Search for the cell housing the specified text and yield its (X, Y) center coordinate. 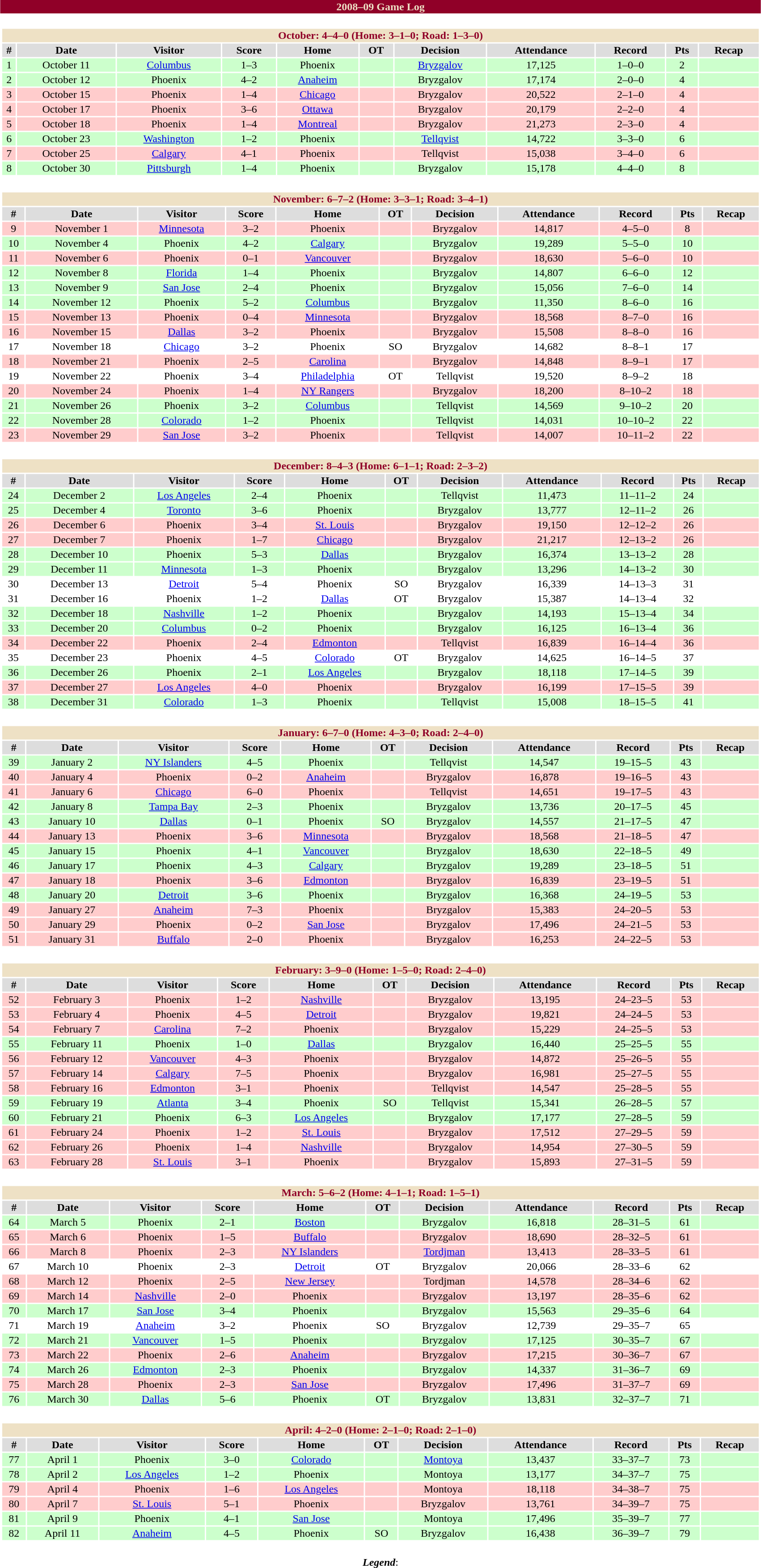
January 18 (72, 880)
16,199 (552, 687)
Washington (169, 139)
December 31 (79, 702)
5–1 (232, 1504)
October 18 (66, 124)
November 26 (81, 405)
24–22–5 (633, 939)
December 2 (79, 496)
January 2 (72, 762)
December 23 (79, 658)
3 (9, 94)
14–13–3 (638, 584)
27–29–5 (634, 1132)
25–28–5 (634, 1088)
0–4 (250, 317)
February 19 (77, 1103)
November 1 (81, 228)
November 12 (81, 303)
17,174 (541, 80)
January 15 (72, 851)
9–10–2 (636, 405)
December 18 (79, 614)
October 17 (66, 110)
November: 6–7–2 (Home: 3–3–1; Road: 3–4–1) (380, 199)
19–17–5 (633, 792)
17,512 (545, 1132)
5–3 (259, 555)
November 8 (81, 273)
20,522 (541, 94)
November 6 (81, 258)
24–20–5 (633, 910)
Tampa Bay (173, 807)
1 (9, 65)
50 (13, 925)
2–6 (227, 1355)
76 (14, 1399)
15,383 (544, 910)
25–25–5 (634, 1044)
32–37–7 (631, 1399)
8–9–2 (636, 376)
14,578 (541, 1281)
6–0 (255, 792)
New Jersey (310, 1281)
14,651 (544, 792)
March: 5–6–2 (Home: 4–1–1; Road: 1–5–1) (380, 1193)
15 (13, 317)
31–37–7 (631, 1384)
November 21 (81, 362)
15,178 (541, 169)
17–15–5 (638, 687)
16,339 (552, 584)
21–17–5 (633, 821)
October: 4–4–0 (Home: 3–1–0; Road: 1–3–0) (380, 35)
29–35–6 (631, 1311)
11 (13, 258)
March 19 (68, 1325)
14,817 (549, 228)
2–2–0 (630, 110)
42 (13, 807)
16,818 (541, 1222)
1–7 (259, 540)
26–28–5 (634, 1103)
14,337 (541, 1370)
2008–09 Game Log (380, 7)
33 (13, 628)
December 7 (79, 540)
November 4 (81, 244)
35–39–7 (630, 1518)
12,739 (541, 1325)
January 13 (72, 836)
14,031 (549, 421)
17,177 (545, 1118)
16–14–5 (638, 658)
January 31 (72, 939)
November 22 (81, 376)
11,350 (549, 303)
January 17 (72, 866)
November 9 (81, 287)
14,848 (549, 362)
14,557 (544, 821)
January: 6–7–0 (Home: 4–3–0; Road: 2–4–0) (380, 733)
40 (13, 777)
October 15 (66, 94)
8–8–1 (636, 346)
April 9 (63, 1518)
Florida (182, 273)
82 (14, 1534)
8–10–2 (636, 391)
January 4 (72, 777)
60 (13, 1118)
January 8 (72, 807)
14,193 (552, 614)
March 8 (68, 1252)
12–11–2 (638, 510)
28–34–6 (631, 1281)
25–27–5 (634, 1073)
Pittsburgh (169, 169)
20,179 (541, 110)
19–15–5 (633, 762)
March 6 (68, 1237)
December 22 (79, 643)
17–14–5 (638, 673)
24–19–5 (633, 895)
7 (9, 153)
13–13–2 (638, 555)
November 13 (81, 317)
Ottawa (317, 110)
13,177 (540, 1475)
74 (14, 1370)
April 2 (63, 1475)
28–32–5 (631, 1237)
21,217 (552, 540)
15,387 (552, 599)
16,878 (544, 777)
13,197 (541, 1296)
December 13 (79, 584)
2–0–0 (630, 80)
8–9–1 (636, 362)
10–10–2 (636, 421)
80 (14, 1504)
18–15–5 (638, 702)
19–16–5 (633, 777)
February 7 (77, 1029)
15,893 (545, 1162)
December 26 (79, 673)
February 21 (77, 1118)
16,374 (552, 555)
34–37–7 (630, 1475)
February 12 (77, 1059)
34–39–7 (630, 1504)
30–36–7 (631, 1355)
19,520 (549, 376)
9 (13, 228)
March 17 (68, 1311)
16–13–4 (638, 628)
14,569 (549, 405)
Montreal (317, 124)
13,777 (552, 510)
21 (13, 405)
20–17–5 (633, 807)
27–30–5 (634, 1147)
December: 8–4–3 (Home: 6–1–1; Road: 2–3–2) (380, 466)
March 14 (68, 1296)
April 11 (63, 1534)
15,008 (552, 702)
October 30 (66, 169)
15,056 (549, 287)
33–37–7 (630, 1459)
21–18–5 (633, 836)
28–35–6 (631, 1296)
1–0–0 (630, 65)
13 (13, 287)
14,722 (541, 139)
24–24–5 (634, 1014)
December 10 (79, 555)
48 (13, 895)
March 28 (68, 1384)
7–3 (255, 910)
58 (13, 1088)
March 22 (68, 1355)
10–11–2 (636, 435)
January 29 (72, 925)
27–28–5 (634, 1118)
February 14 (77, 1073)
October 12 (66, 80)
Philadelphia (327, 376)
13,761 (540, 1504)
3–0 (232, 1459)
December 11 (79, 569)
19,821 (545, 1014)
81 (14, 1518)
2–3–0 (630, 124)
8–8–0 (636, 332)
14,625 (552, 658)
January 10 (72, 821)
4–5–0 (636, 228)
March 10 (68, 1266)
35 (13, 658)
68 (14, 1281)
15,038 (541, 153)
February 11 (77, 1044)
46 (13, 866)
13,296 (552, 569)
21,273 (541, 124)
18,690 (541, 1237)
October 11 (66, 65)
36–39–7 (630, 1534)
7–2 (243, 1029)
14,954 (545, 1147)
5–2 (250, 303)
63 (13, 1162)
April 1 (63, 1459)
52 (13, 1000)
Boston (310, 1222)
December 27 (79, 687)
14–13–2 (638, 569)
3–3–0 (630, 139)
23–18–5 (633, 866)
February 28 (77, 1162)
56 (13, 1059)
25–26–5 (634, 1059)
February 3 (77, 1000)
14,007 (549, 435)
March 30 (68, 1399)
3–4–0 (630, 153)
4–0 (259, 687)
72 (14, 1340)
28–33–5 (631, 1252)
16,125 (552, 628)
14,807 (549, 273)
23–19–5 (633, 880)
19 (13, 376)
November 18 (81, 346)
December 4 (79, 510)
December 16 (79, 599)
5 (9, 124)
11,473 (552, 496)
8–7–0 (636, 317)
February 24 (77, 1132)
12–12–2 (638, 525)
April 4 (63, 1489)
4–4–0 (630, 169)
13,413 (541, 1252)
5–6–0 (636, 258)
8–6–0 (636, 303)
31–36–7 (631, 1370)
14,872 (545, 1059)
7–5 (243, 1073)
February: 3–9–0 (Home: 1–5–0; Road: 2–4–0) (380, 970)
13,437 (540, 1459)
15,563 (541, 1311)
54 (13, 1029)
19,150 (552, 525)
NY Rangers (327, 391)
1–6 (232, 1489)
24–23–5 (634, 1000)
16,981 (545, 1073)
2–1–0 (630, 94)
29 (13, 569)
March 5 (68, 1222)
13,195 (545, 1000)
14–13–4 (638, 599)
78 (14, 1475)
October 23 (66, 139)
24–25–5 (634, 1029)
14,682 (549, 346)
18,200 (549, 391)
34–38–7 (630, 1489)
30–35–7 (631, 1340)
12–13–2 (638, 540)
16–14–4 (638, 643)
16,438 (540, 1534)
5–6 (227, 1399)
1–0 (243, 1044)
16,368 (544, 895)
15,229 (545, 1029)
December 6 (79, 525)
6–3 (243, 1118)
Atlanta (173, 1103)
28–31–5 (631, 1222)
October 25 (66, 153)
March 26 (68, 1370)
February 4 (77, 1014)
11–11–2 (638, 496)
27–31–5 (634, 1162)
23 (13, 435)
16,440 (545, 1044)
22–18–5 (633, 851)
November 15 (81, 332)
Toronto (184, 510)
November 29 (81, 435)
16,253 (544, 939)
January 20 (72, 895)
November 28 (81, 421)
27 (13, 540)
66 (14, 1252)
March 12 (68, 1281)
15–13–4 (638, 614)
13,736 (544, 807)
5–5–0 (636, 244)
28–33–6 (631, 1266)
15,341 (545, 1103)
February 16 (77, 1088)
29–35–7 (631, 1325)
44 (13, 836)
December 20 (79, 628)
17,215 (541, 1355)
January 6 (72, 792)
70 (14, 1311)
13,831 (541, 1399)
April 7 (63, 1504)
April: 4–2–0 (Home: 2–1–0; Road: 2–1–0) (380, 1430)
20,066 (541, 1266)
6–6–0 (636, 273)
24–21–5 (633, 925)
25 (13, 510)
January 27 (72, 910)
38 (13, 702)
7–6–0 (636, 287)
November 24 (81, 391)
15,508 (549, 332)
March 21 (68, 1340)
5–4 (259, 584)
February 26 (77, 1147)
